Search for the cell housing the specified text and yield its (X, Y) center coordinate. 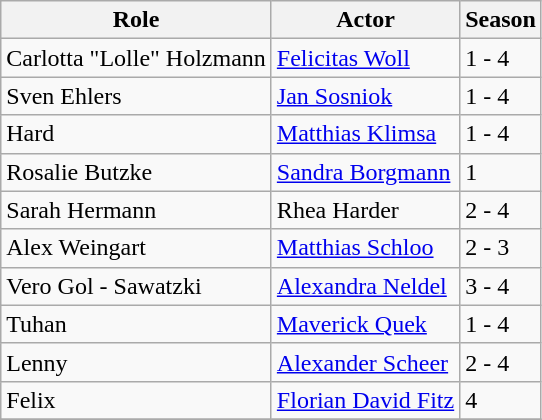
Jan Sosniok (365, 96)
4 (501, 400)
1 (501, 172)
Hard (136, 134)
Florian David Fitz (365, 400)
Sandra Borgmann (365, 172)
Matthias Klimsa (365, 134)
Sven Ehlers (136, 96)
3 - 4 (501, 286)
Alexandra Neldel (365, 286)
Tuhan (136, 324)
Role (136, 20)
2 - 3 (501, 248)
Matthias Schloo (365, 248)
Maverick Quek (365, 324)
Rosalie Butzke (136, 172)
Carlotta "Lolle" Holzmann (136, 58)
Lenny (136, 362)
Alex Weingart (136, 248)
Alexander Scheer (365, 362)
Season (501, 20)
Actor (365, 20)
Vero Gol - Sawatzki (136, 286)
Felix (136, 400)
Felicitas Woll (365, 58)
Sarah Hermann (136, 210)
Rhea Harder (365, 210)
